Find where the given text appears and provide that cell's center as (X, Y) coordinate. 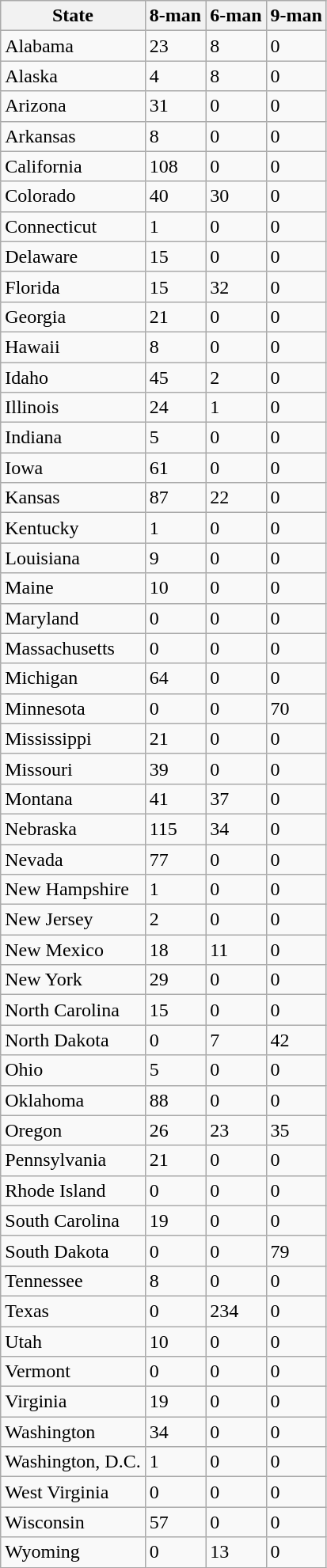
Utah (73, 1342)
Massachusetts (73, 648)
64 (175, 678)
Tennessee (73, 1281)
Idaho (73, 378)
Mississippi (73, 738)
Minnesota (73, 708)
Connecticut (73, 226)
Arkansas (73, 136)
South Carolina (73, 1221)
Ohio (73, 1070)
Michigan (73, 678)
Wyoming (73, 1552)
24 (175, 408)
New Hampshire (73, 890)
11 (236, 950)
South Dakota (73, 1251)
30 (236, 196)
8-man (175, 16)
61 (175, 468)
Wisconsin (73, 1522)
Virginia (73, 1402)
41 (175, 799)
Nebraska (73, 829)
9-man (296, 16)
Hawaii (73, 347)
Colorado (73, 196)
Maryland (73, 618)
108 (175, 166)
234 (236, 1311)
6-man (236, 16)
Alaska (73, 76)
77 (175, 859)
35 (296, 1130)
Washington (73, 1432)
57 (175, 1522)
37 (236, 799)
Kansas (73, 498)
7 (236, 1040)
Kentucky (73, 528)
39 (175, 769)
Iowa (73, 468)
4 (175, 76)
New Jersey (73, 920)
Alabama (73, 46)
29 (175, 980)
New York (73, 980)
87 (175, 498)
West Virginia (73, 1492)
Nevada (73, 859)
North Dakota (73, 1040)
22 (236, 498)
State (73, 16)
North Carolina (73, 1010)
Washington, D.C. (73, 1462)
Missouri (73, 769)
115 (175, 829)
Oregon (73, 1130)
Arizona (73, 106)
13 (236, 1552)
Maine (73, 588)
31 (175, 106)
9 (175, 558)
Delaware (73, 256)
Texas (73, 1311)
45 (175, 378)
New Mexico (73, 950)
Georgia (73, 317)
40 (175, 196)
70 (296, 708)
79 (296, 1251)
26 (175, 1130)
88 (175, 1100)
Montana (73, 799)
Louisiana (73, 558)
Indiana (73, 438)
Oklahoma (73, 1100)
California (73, 166)
18 (175, 950)
32 (236, 287)
Florida (73, 287)
Illinois (73, 408)
Vermont (73, 1372)
Rhode Island (73, 1190)
Pennsylvania (73, 1160)
42 (296, 1040)
